Find where the given text appears and provide that cell's center as (X, Y) coordinate. 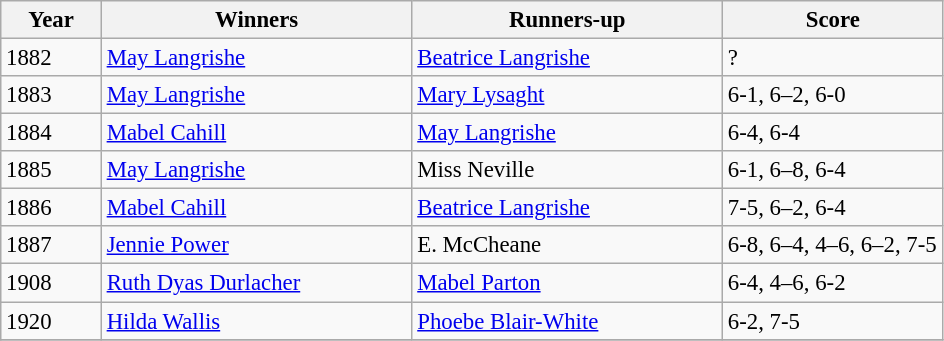
Runners-up (568, 20)
6-1, 6–8, 6-4 (834, 170)
Year (52, 20)
6-4, 6-4 (834, 133)
1886 (52, 208)
Score (834, 20)
Winners (256, 20)
7-5, 6–2, 6-4 (834, 208)
6-8, 6–4, 4–6, 6–2, 7-5 (834, 245)
1884 (52, 133)
1908 (52, 283)
Phoebe Blair-White (568, 321)
? (834, 58)
1883 (52, 95)
6-1, 6–2, 6-0 (834, 95)
1885 (52, 170)
1882 (52, 58)
Mabel Parton (568, 283)
1920 (52, 321)
Miss Neville (568, 170)
Jennie Power (256, 245)
6-2, 7-5 (834, 321)
Ruth Dyas Durlacher (256, 283)
Hilda Wallis (256, 321)
1887 (52, 245)
6-4, 4–6, 6-2 (834, 283)
E. McCheane (568, 245)
Mary Lysaght (568, 95)
